Output the [x, y] coordinate of the center of the cell containing the given text.  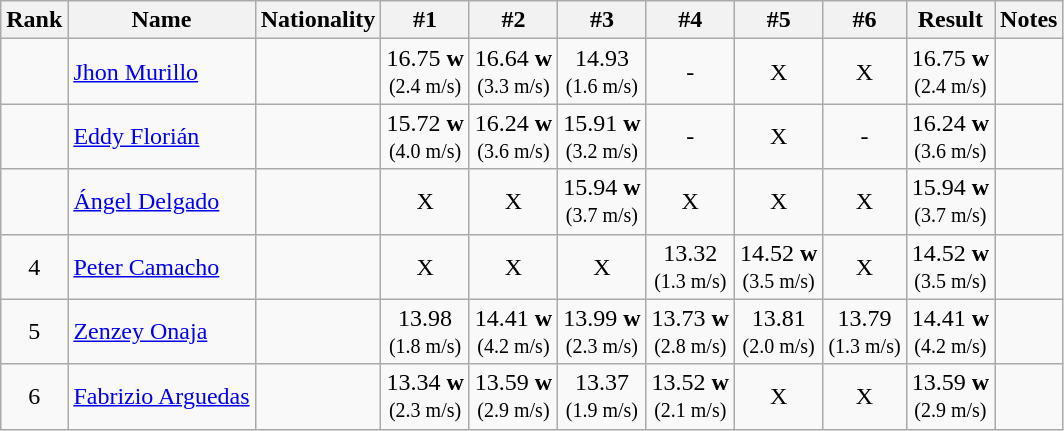
6 [34, 396]
13.32 (1.3 m/s) [690, 266]
15.91 w (3.2 m/s) [602, 136]
5 [34, 332]
#6 [864, 20]
16.64 w (3.3 m/s) [513, 72]
#2 [513, 20]
Notes [1029, 20]
14.52 w(3.5 m/s) [950, 266]
13.52 w (2.1 m/s) [690, 396]
16.75 w (2.4 m/s) [425, 72]
Nationality [318, 20]
Eddy Florián [162, 136]
13.34 w (2.3 m/s) [425, 396]
#1 [425, 20]
#4 [690, 20]
13.59 w (2.9 m/s) [513, 396]
13.59 w(2.9 m/s) [950, 396]
#5 [778, 20]
13.79 (1.3 m/s) [864, 332]
16.75 w(2.4 m/s) [950, 72]
14.41 w (4.2 m/s) [513, 332]
13.81 (2.0 m/s) [778, 332]
14.93 (1.6 m/s) [602, 72]
15.72 w (4.0 m/s) [425, 136]
Result [950, 20]
Ángel Delgado [162, 202]
14.41 w(4.2 m/s) [950, 332]
Fabrizio Arguedas [162, 396]
15.94 w(3.7 m/s) [950, 202]
4 [34, 266]
Rank [34, 20]
#3 [602, 20]
13.98 (1.8 m/s) [425, 332]
13.99 w (2.3 m/s) [602, 332]
15.94 w (3.7 m/s) [602, 202]
16.24 w (3.6 m/s) [513, 136]
14.52 w (3.5 m/s) [778, 266]
Zenzey Onaja [162, 332]
16.24 w(3.6 m/s) [950, 136]
Jhon Murillo [162, 72]
Peter Camacho [162, 266]
Name [162, 20]
13.37 (1.9 m/s) [602, 396]
13.73 w (2.8 m/s) [690, 332]
